Extract the (X, Y) coordinate from the center of the cell holding the provided text.  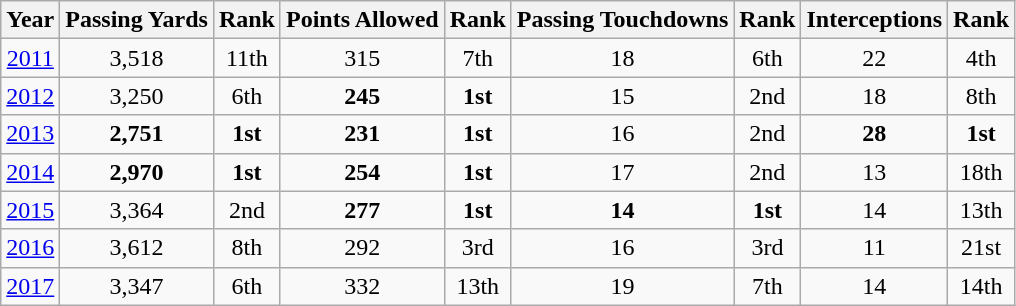
254 (362, 172)
Passing Touchdowns (622, 20)
Passing Yards (137, 20)
245 (362, 96)
3,347 (137, 286)
231 (362, 134)
11th (246, 58)
277 (362, 210)
2011 (30, 58)
Year (30, 20)
2015 (30, 210)
332 (362, 286)
315 (362, 58)
Points Allowed (362, 20)
2017 (30, 286)
19 (622, 286)
3,518 (137, 58)
14th (982, 286)
2,970 (137, 172)
3,612 (137, 248)
4th (982, 58)
15 (622, 96)
3,364 (137, 210)
28 (874, 134)
2013 (30, 134)
2016 (30, 248)
11 (874, 248)
3,250 (137, 96)
2,751 (137, 134)
18th (982, 172)
13 (874, 172)
292 (362, 248)
2014 (30, 172)
Interceptions (874, 20)
2012 (30, 96)
17 (622, 172)
21st (982, 248)
22 (874, 58)
